Return the [x, y] coordinate for the center point of the cell that contains the specified text.  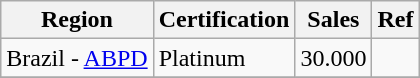
Ref [396, 20]
Certification [224, 20]
Brazil - ABPD [77, 58]
Region [77, 20]
Sales [334, 20]
30.000 [334, 58]
Platinum [224, 58]
